Return (x, y) of the center of cell containing provided text 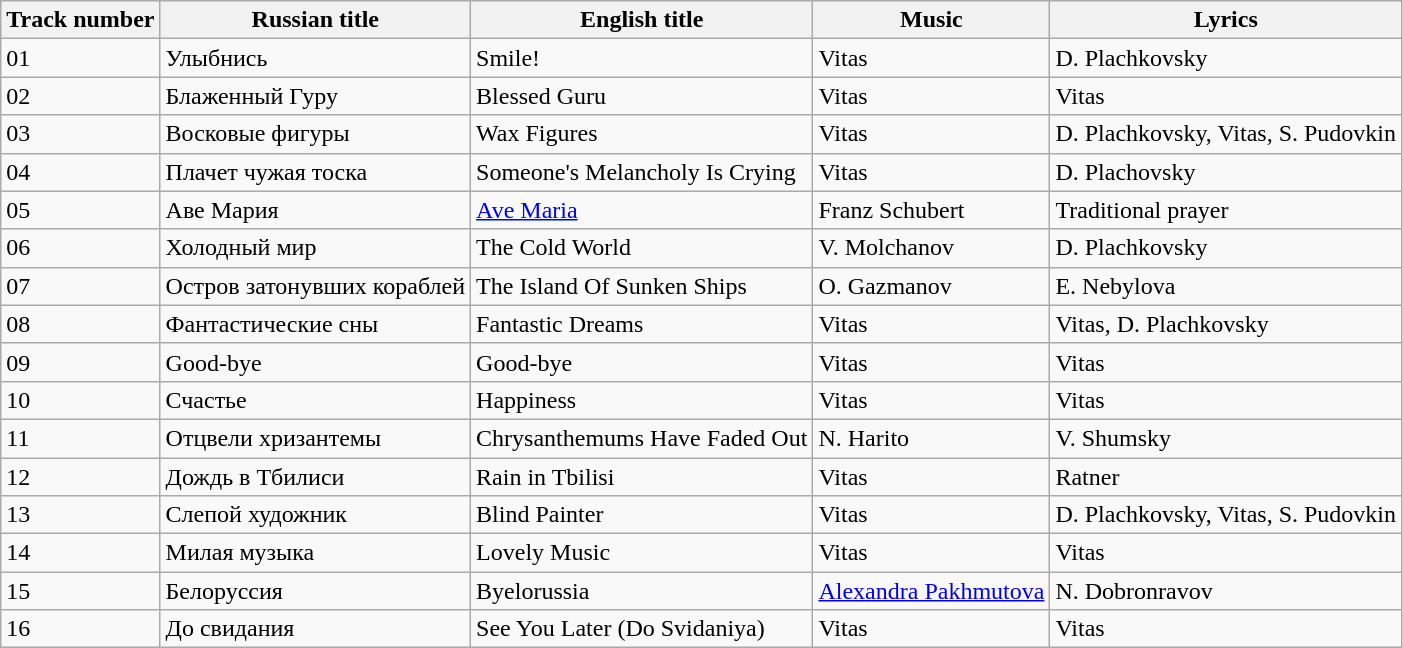
Lovely Music (642, 553)
01 (80, 58)
Дождь в Тбилиси (316, 477)
Blessed Guru (642, 96)
Улыбнись (316, 58)
Vitas, D. Plachkovsky (1226, 324)
See You Later (Do Svidaniya) (642, 629)
The Island Of Sunken Ships (642, 286)
Someone's Melancholy Is Crying (642, 172)
Fantastic Dreams (642, 324)
Слепой художник (316, 515)
Blind Painter (642, 515)
02 (80, 96)
10 (80, 400)
Плачет чужая тоска (316, 172)
Аве Мария (316, 210)
N. Harito (932, 438)
Track number (80, 20)
Rain in Tbilisi (642, 477)
D. Plachovsky (1226, 172)
07 (80, 286)
Chrysanthemums Have Faded Out (642, 438)
12 (80, 477)
English title (642, 20)
08 (80, 324)
O. Gazmanov (932, 286)
Wax Figures (642, 134)
03 (80, 134)
Восковые фигуры (316, 134)
Alexandra Pakhmutova (932, 591)
Остров затонувших кораблей (316, 286)
Холодный мир (316, 248)
Smile! (642, 58)
Блаженный Гуру (316, 96)
N. Dobronravov (1226, 591)
Счастье (316, 400)
Милая музыка (316, 553)
05 (80, 210)
Ratner (1226, 477)
V. Molchanov (932, 248)
Happiness (642, 400)
Фантастические сны (316, 324)
Russian title (316, 20)
16 (80, 629)
E. Nebylova (1226, 286)
14 (80, 553)
Lyrics (1226, 20)
Byelorussia (642, 591)
Music (932, 20)
Traditional prayer (1226, 210)
09 (80, 362)
06 (80, 248)
V. Shumsky (1226, 438)
11 (80, 438)
The Cold World (642, 248)
Отцвели хризантемы (316, 438)
Franz Schubert (932, 210)
До свидания (316, 629)
15 (80, 591)
13 (80, 515)
Ave Maria (642, 210)
04 (80, 172)
Белоруссия (316, 591)
